Scan for the cell matching the given text and deliver its [X, Y] coordinate at center. 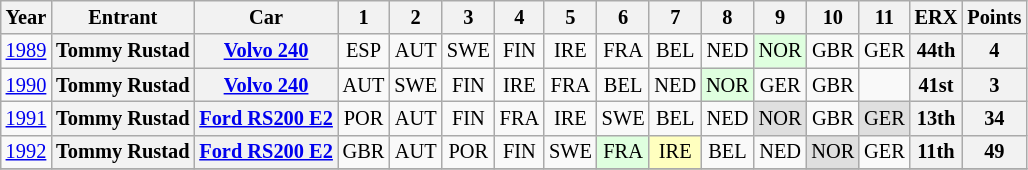
5 [570, 17]
ERX [936, 17]
1989 [26, 51]
6 [624, 17]
7 [675, 17]
2 [416, 17]
11 [884, 17]
Car [266, 17]
Points [994, 17]
34 [994, 118]
ESP [364, 51]
44th [936, 51]
Entrant [122, 17]
1 [364, 17]
9 [780, 17]
1991 [26, 118]
Year [26, 17]
1992 [26, 152]
41st [936, 85]
49 [994, 152]
1990 [26, 85]
10 [832, 17]
13th [936, 118]
11th [936, 152]
8 [728, 17]
